Pinpoint the cell where the given text exists, returning its (X, Y) midpoint coordinate. 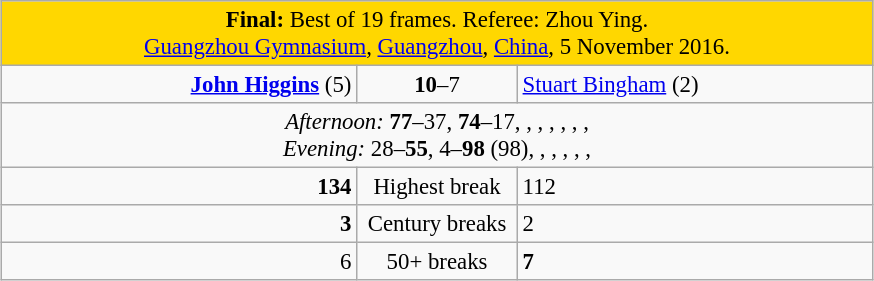
50+ breaks (438, 262)
John Higgins (5) (179, 85)
2 (695, 224)
112 (695, 187)
Stuart Bingham (2) (695, 85)
7 (695, 262)
10–7 (438, 85)
6 (179, 262)
3 (179, 224)
134 (179, 187)
Century breaks (438, 224)
Final: Best of 19 frames. Referee: Zhou Ying.Guangzhou Gymnasium, Guangzhou, China, 5 November 2016. (437, 34)
Afternoon: 77–37, 74–17, , , , , , , Evening: 28–55, 4–98 (98), , , , , , (437, 136)
Highest break (438, 187)
